Scan for the cell matching the given text and deliver its (x, y) coordinate at center. 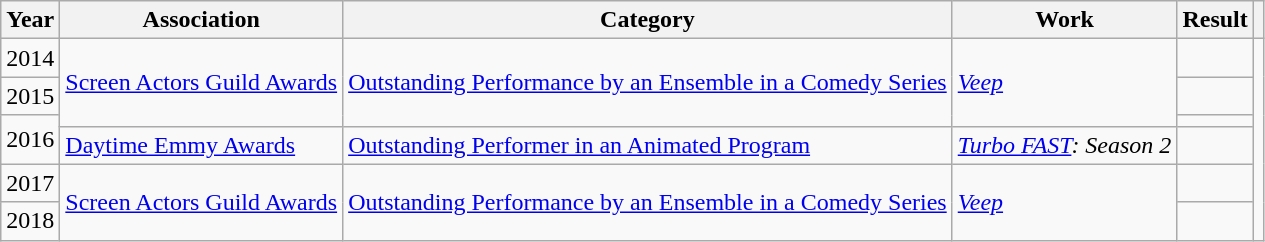
Year (30, 20)
Outstanding Performer in an Animated Program (648, 145)
2014 (30, 58)
2016 (30, 140)
Category (648, 20)
2015 (30, 96)
Association (202, 20)
Turbo FAST: Season 2 (1064, 145)
Work (1064, 20)
2017 (30, 183)
Result (1215, 20)
2018 (30, 221)
Daytime Emmy Awards (202, 145)
